Pinpoint the cell where the given text exists, returning its (X, Y) midpoint coordinate. 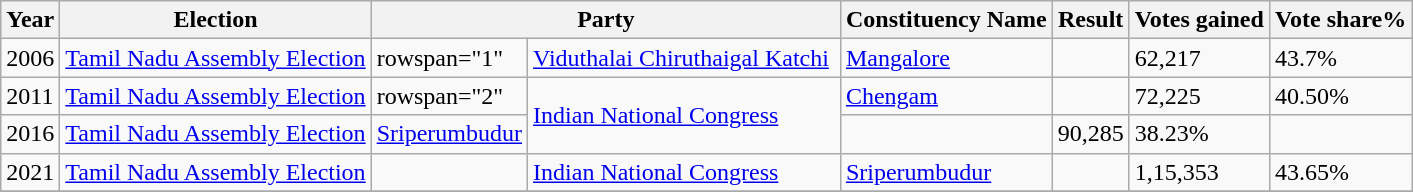
Result (1090, 20)
2016 (30, 134)
90,285 (1090, 134)
Votes gained (1199, 20)
62,217 (1199, 58)
Viduthalai Chiruthaigal Katchi (684, 58)
2006 (30, 58)
Mangalore (946, 58)
Vote share% (1340, 20)
Party (606, 20)
rowspan="1" (449, 58)
1,15,353 (1199, 172)
43.7% (1340, 58)
2011 (30, 96)
43.65% (1340, 172)
38.23% (1199, 134)
Chengam (946, 96)
Election (216, 20)
40.50% (1340, 96)
Constituency Name (946, 20)
Year (30, 20)
rowspan="2" (449, 96)
72,225 (1199, 96)
2021 (30, 172)
